From the cell containing the given text, extract its center point as [X, Y] coordinate. 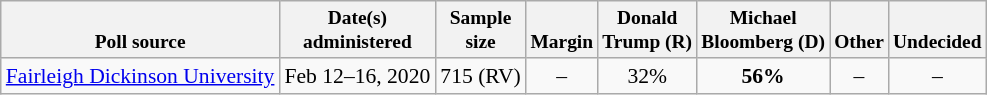
Margin [562, 30]
Other [860, 30]
56% [764, 76]
32% [648, 76]
715 (RV) [480, 76]
DonaldTrump (R) [648, 30]
MichaelBloomberg (D) [764, 30]
Date(s)administered [357, 30]
Feb 12–16, 2020 [357, 76]
Poll source [140, 30]
Fairleigh Dickinson University [140, 76]
Samplesize [480, 30]
Undecided [937, 30]
